Output the (X, Y) coordinate of the center of the cell containing the given text.  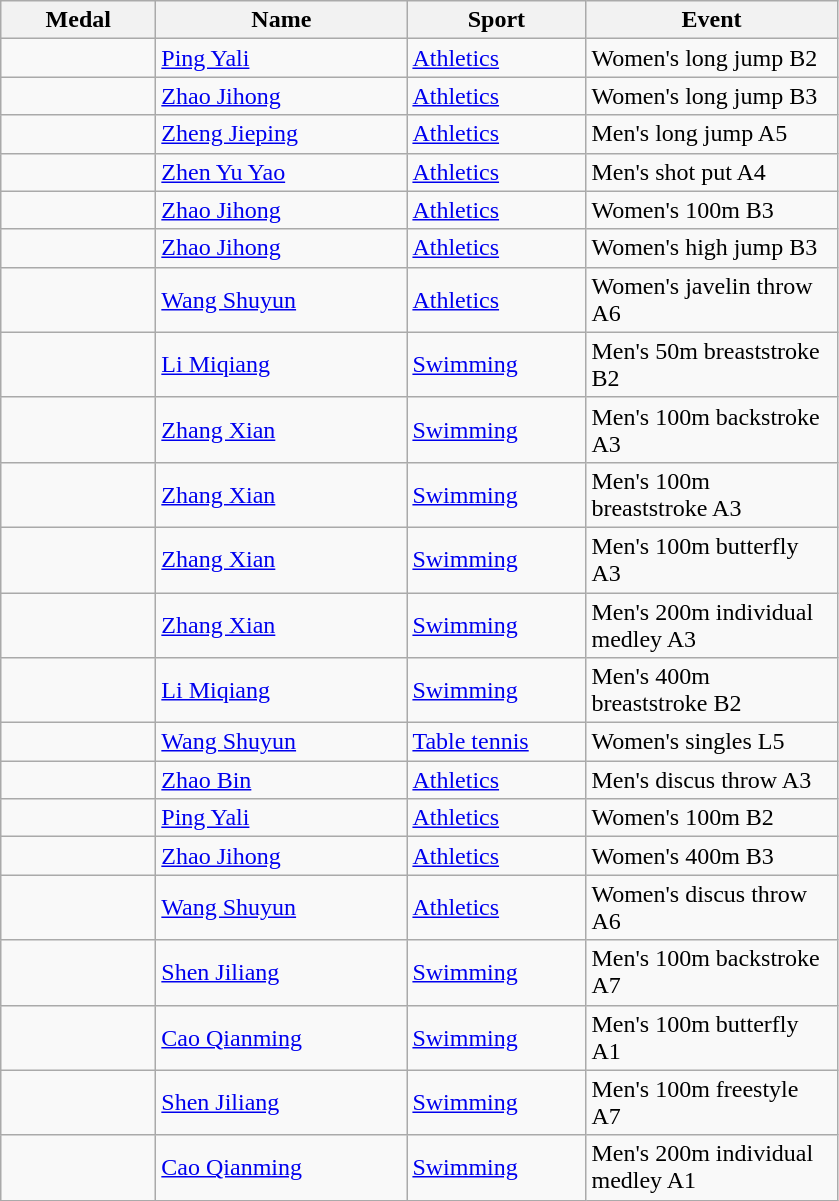
Men's 50m breaststroke B2 (712, 364)
Women's long jump B3 (712, 96)
Men's discus throw A3 (712, 780)
Name (282, 20)
Zheng Jieping (282, 134)
Table tennis (496, 742)
Women's long jump B2 (712, 58)
Women's javelin throw A6 (712, 300)
Men's 100m breaststroke A3 (712, 494)
Men's 100m backstroke A7 (712, 972)
Men's 100m backstroke A3 (712, 430)
Women's high jump B3 (712, 248)
Men's long jump A5 (712, 134)
Men's 100m butterfly A1 (712, 1038)
Medal (78, 20)
Women's 100m B2 (712, 818)
Women's 100m B3 (712, 210)
Event (712, 20)
Zhao Bin (282, 780)
Men's shot put A4 (712, 172)
Men's 400m breaststroke B2 (712, 690)
Men's 200m individual medley A1 (712, 1168)
Women's discus throw A6 (712, 908)
Women's singles L5 (712, 742)
Men's 100m butterfly A3 (712, 560)
Men's 100m freestyle A7 (712, 1102)
Women's 400m B3 (712, 856)
Men's 200m individual medley A3 (712, 624)
Sport (496, 20)
Zhen Yu Yao (282, 172)
